Search for the cell housing the specified text and yield its [x, y] center coordinate. 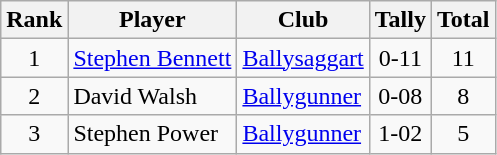
Ballysaggart [303, 58]
Rank [34, 20]
2 [34, 96]
Total [463, 20]
3 [34, 134]
Stephen Power [152, 134]
1-02 [400, 134]
Club [303, 20]
1 [34, 58]
0-11 [400, 58]
Player [152, 20]
5 [463, 134]
David Walsh [152, 96]
Stephen Bennett [152, 58]
8 [463, 96]
0-08 [400, 96]
11 [463, 58]
Tally [400, 20]
